Search for the cell housing the specified text and yield its (x, y) center coordinate. 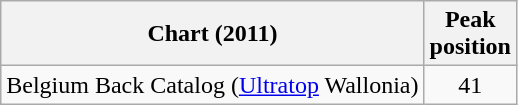
Peakposition (470, 34)
41 (470, 85)
Belgium Back Catalog (Ultratop Wallonia) (212, 85)
Chart (2011) (212, 34)
